Search for the cell housing the specified text and yield its [X, Y] center coordinate. 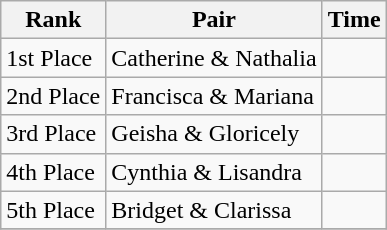
Cynthia & Lisandra [214, 172]
Pair [214, 20]
5th Place [54, 210]
3rd Place [54, 134]
1st Place [54, 58]
Geisha & Gloricely [214, 134]
Rank [54, 20]
4th Place [54, 172]
Bridget & Clarissa [214, 210]
Francisca & Mariana [214, 96]
Time [354, 20]
Catherine & Nathalia [214, 58]
2nd Place [54, 96]
